Return the [x, y] coordinate for the center point of the cell that contains the specified text.  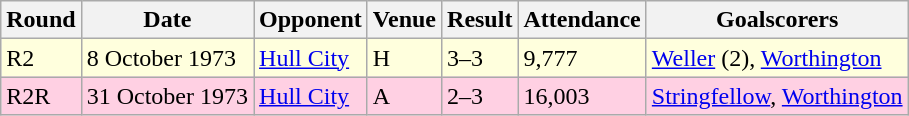
9,777 [582, 58]
Venue [404, 20]
2–3 [480, 96]
3–3 [480, 58]
Round [41, 20]
16,003 [582, 96]
Result [480, 20]
Date [167, 20]
Opponent [311, 20]
31 October 1973 [167, 96]
Stringfellow, Worthington [777, 96]
R2R [41, 96]
8 October 1973 [167, 58]
Weller (2), Worthington [777, 58]
Goalscorers [777, 20]
Attendance [582, 20]
R2 [41, 58]
A [404, 96]
H [404, 58]
